Return the (x, y) coordinate for the center point of the cell that contains the specified text.  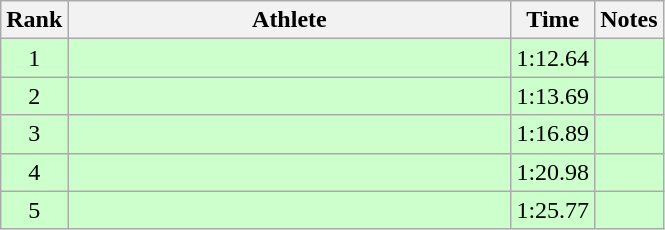
Time (553, 20)
Notes (629, 20)
Rank (34, 20)
1:13.69 (553, 96)
1:12.64 (553, 58)
1 (34, 58)
1:20.98 (553, 172)
3 (34, 134)
Athlete (290, 20)
2 (34, 96)
1:25.77 (553, 210)
1:16.89 (553, 134)
5 (34, 210)
4 (34, 172)
